Scan for the cell matching the given text and deliver its (x, y) coordinate at center. 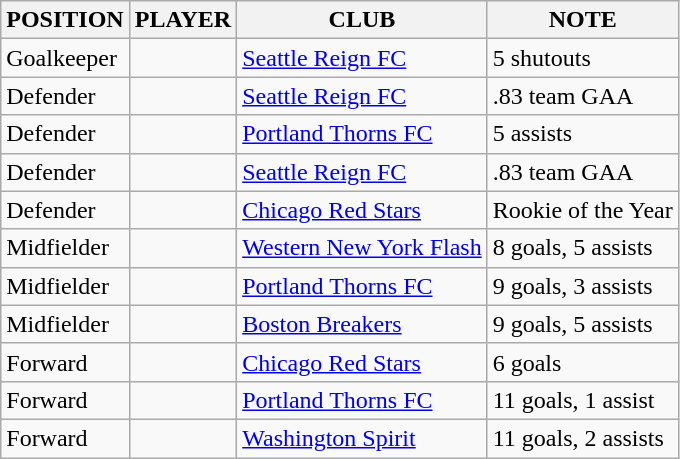
Rookie of the Year (582, 210)
5 assists (582, 134)
NOTE (582, 20)
CLUB (362, 20)
5 shutouts (582, 58)
Boston Breakers (362, 324)
9 goals, 5 assists (582, 324)
9 goals, 3 assists (582, 286)
11 goals, 1 assist (582, 400)
Washington Spirit (362, 438)
Goalkeeper (65, 58)
POSITION (65, 20)
Western New York Flash (362, 248)
6 goals (582, 362)
8 goals, 5 assists (582, 248)
PLAYER (183, 20)
11 goals, 2 assists (582, 438)
